Scan for the cell matching the given text and deliver its [X, Y] coordinate at center. 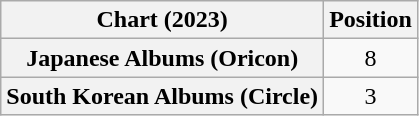
South Korean Albums (Circle) [162, 96]
Position [371, 20]
8 [371, 58]
Japanese Albums (Oricon) [162, 58]
3 [371, 96]
Chart (2023) [162, 20]
